Provide the (X, Y) coordinate of the cell's center where the given text is located.  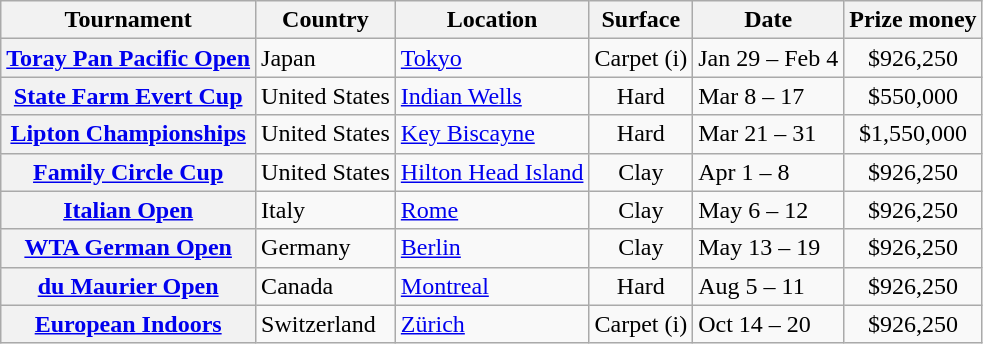
$1,550,000 (913, 134)
Japan (326, 58)
Berlin (492, 248)
European Indoors (128, 324)
Rome (492, 210)
Montreal (492, 286)
Lipton Championships (128, 134)
May 13 – 19 (768, 248)
WTA German Open (128, 248)
Aug 5 – 11 (768, 286)
Key Biscayne (492, 134)
du Maurier Open (128, 286)
Switzerland (326, 324)
Surface (641, 20)
Mar 21 – 31 (768, 134)
Toray Pan Pacific Open (128, 58)
Mar 8 – 17 (768, 96)
Canada (326, 286)
Prize money (913, 20)
Date (768, 20)
Italy (326, 210)
Location (492, 20)
Zürich (492, 324)
Oct 14 – 20 (768, 324)
Tournament (128, 20)
Jan 29 – Feb 4 (768, 58)
Indian Wells (492, 96)
Germany (326, 248)
May 6 – 12 (768, 210)
Apr 1 – 8 (768, 172)
Country (326, 20)
$550,000 (913, 96)
Hilton Head Island (492, 172)
Italian Open (128, 210)
Family Circle Cup (128, 172)
State Farm Evert Cup (128, 96)
Tokyo (492, 58)
